Extract the (X, Y) coordinate from the center of the cell holding the provided text.  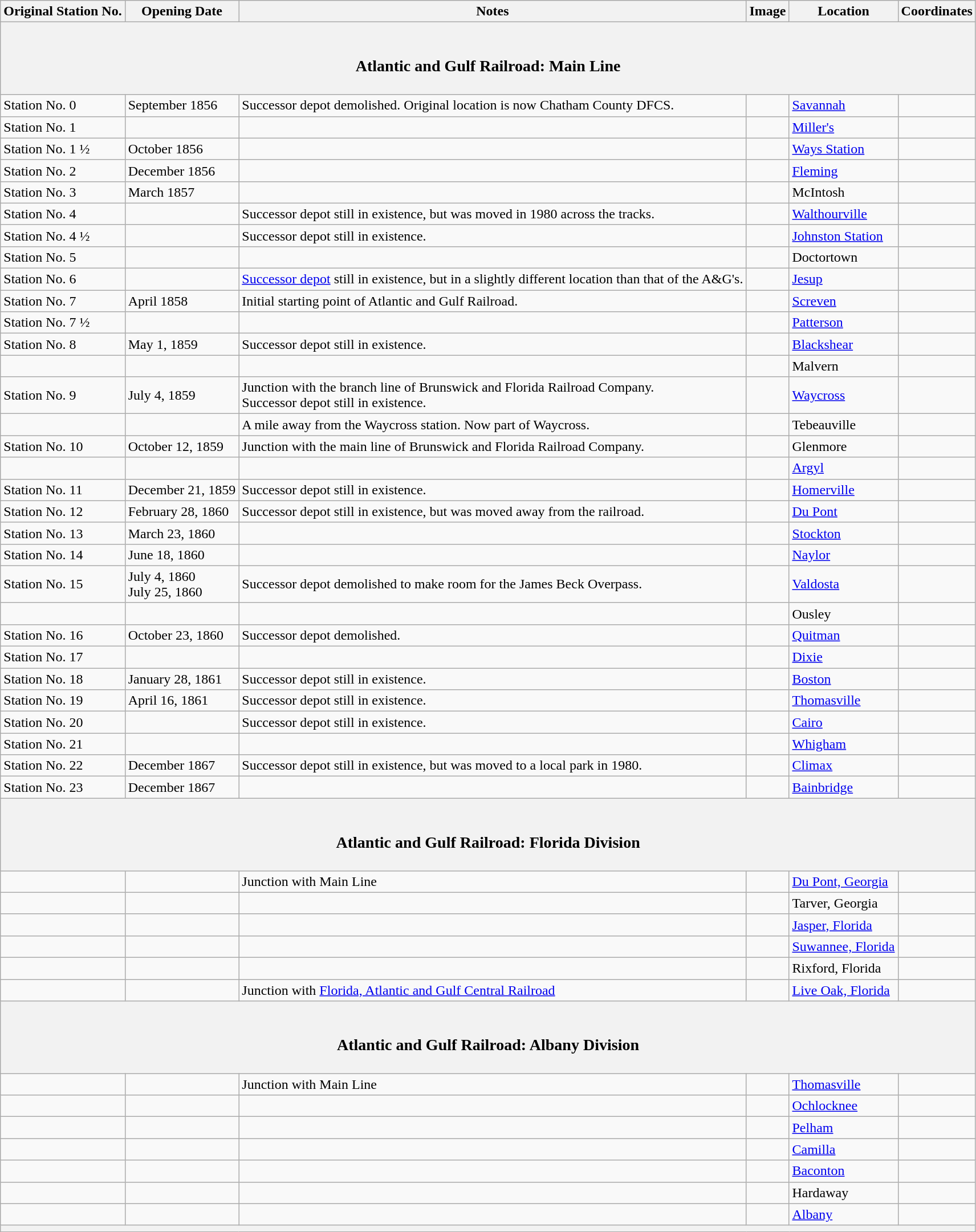
June 18, 1860 (182, 555)
Successor depot demolished to make room for the James Beck Overpass. (493, 584)
Rixford, Florida (844, 968)
Dixie (844, 657)
Ways Station (844, 149)
Station No. 10 (63, 446)
Albany (844, 1214)
Valdosta (844, 584)
March 23, 1860 (182, 533)
Successor depot still in existence, but was moved to a local park in 1980. (493, 766)
Successor depot still in existence, but in a slightly different location than that of the A&G's. (493, 279)
Station No. 3 (63, 192)
Naylor (844, 555)
Walthourville (844, 214)
Location (844, 11)
Johnston Station (844, 235)
Station No. 20 (63, 722)
Station No. 7 ½ (63, 323)
Initial starting point of Atlantic and Gulf Railroad. (493, 301)
Station No. 4 ½ (63, 235)
Glenmore (844, 446)
Successor depot still in existence, but was moved away from the railroad. (493, 511)
Station No. 5 (63, 257)
April 16, 1861 (182, 701)
Homerville (844, 490)
Station No. 2 (63, 170)
Atlantic and Gulf Railroad: Main Line (488, 58)
October 12, 1859 (182, 446)
Savannah (844, 105)
Junction with Florida, Atlantic and Gulf Central Railroad (493, 990)
Tarver, Georgia (844, 903)
Du Pont (844, 511)
Junction with the branch line of Brunswick and Florida Railroad Company. Successor depot still in existence. (493, 396)
October 1856 (182, 149)
Live Oak, Florida (844, 990)
Station No. 17 (63, 657)
Cairo (844, 722)
July 4, 1859 (182, 396)
Boston (844, 679)
Station No. 19 (63, 701)
May 1, 1859 (182, 344)
July 4, 1860 July 25, 1860 (182, 584)
Miller's (844, 127)
Bainbridge (844, 787)
Patterson (844, 323)
Station No. 18 (63, 679)
Camilla (844, 1149)
Blackshear (844, 344)
McIntosh (844, 192)
Opening Date (182, 11)
Successor depot demolished. (493, 635)
Du Pont, Georgia (844, 881)
Station No. 8 (63, 344)
January 28, 1861 (182, 679)
Whigham (844, 744)
September 1856 (182, 105)
Atlantic and Gulf Railroad: Florida Division (488, 835)
Suwannee, Florida (844, 946)
December 1856 (182, 170)
Jesup (844, 279)
Pelham (844, 1128)
A mile away from the Waycross station. Now part of Waycross. (493, 425)
Quitman (844, 635)
Waycross (844, 396)
Malvern (844, 366)
Screven (844, 301)
Station No. 7 (63, 301)
Image (767, 11)
Station No. 12 (63, 511)
Ochlocknee (844, 1106)
Climax (844, 766)
Station No. 11 (63, 490)
Junction with the main line of Brunswick and Florida Railroad Company. (493, 446)
Stockton (844, 533)
Atlantic and Gulf Railroad: Albany Division (488, 1038)
Station No. 22 (63, 766)
Station No. 21 (63, 744)
Argyl (844, 468)
Station No. 14 (63, 555)
Successor depot demolished. Original location is now Chatham County DFCS. (493, 105)
Ousley (844, 613)
Notes (493, 11)
Station No. 6 (63, 279)
Station No. 9 (63, 396)
April 1858 (182, 301)
Successor depot still in existence, but was moved in 1980 across the tracks. (493, 214)
Station No. 4 (63, 214)
Station No. 0 (63, 105)
Fleming (844, 170)
Station No. 16 (63, 635)
Hardaway (844, 1193)
Station No. 23 (63, 787)
Tebeauville (844, 425)
Station No. 13 (63, 533)
October 23, 1860 (182, 635)
Station No. 1 ½ (63, 149)
Jasper, Florida (844, 925)
February 28, 1860 (182, 511)
Baconton (844, 1171)
March 1857 (182, 192)
Station No. 15 (63, 584)
Doctortown (844, 257)
Coordinates (937, 11)
Original Station No. (63, 11)
Station No. 1 (63, 127)
December 21, 1859 (182, 490)
